Capture the cell that displays the provided text and extract its [x, y] central coordinate. 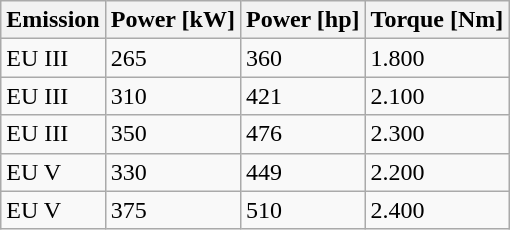
Torque [Nm] [437, 20]
2.400 [437, 210]
350 [172, 134]
330 [172, 172]
265 [172, 58]
2.100 [437, 96]
2.200 [437, 172]
2.300 [437, 134]
375 [172, 210]
476 [302, 134]
Power [hp] [302, 20]
310 [172, 96]
360 [302, 58]
Emission [53, 20]
510 [302, 210]
Power [kW] [172, 20]
449 [302, 172]
421 [302, 96]
1.800 [437, 58]
